Detect which cell encompasses the target text, then output its (X, Y) center coordinate. 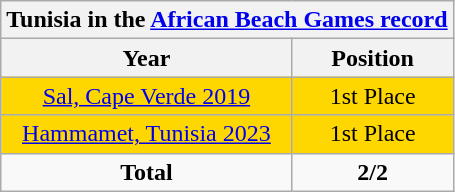
Hammamet, Tunisia 2023 (146, 134)
Sal, Cape Verde 2019 (146, 96)
Total (146, 172)
2/2 (372, 172)
Position (372, 58)
Year (146, 58)
Tunisia in the African Beach Games record (227, 20)
